Output the (X, Y) coordinate of the center of the cell containing the given text.  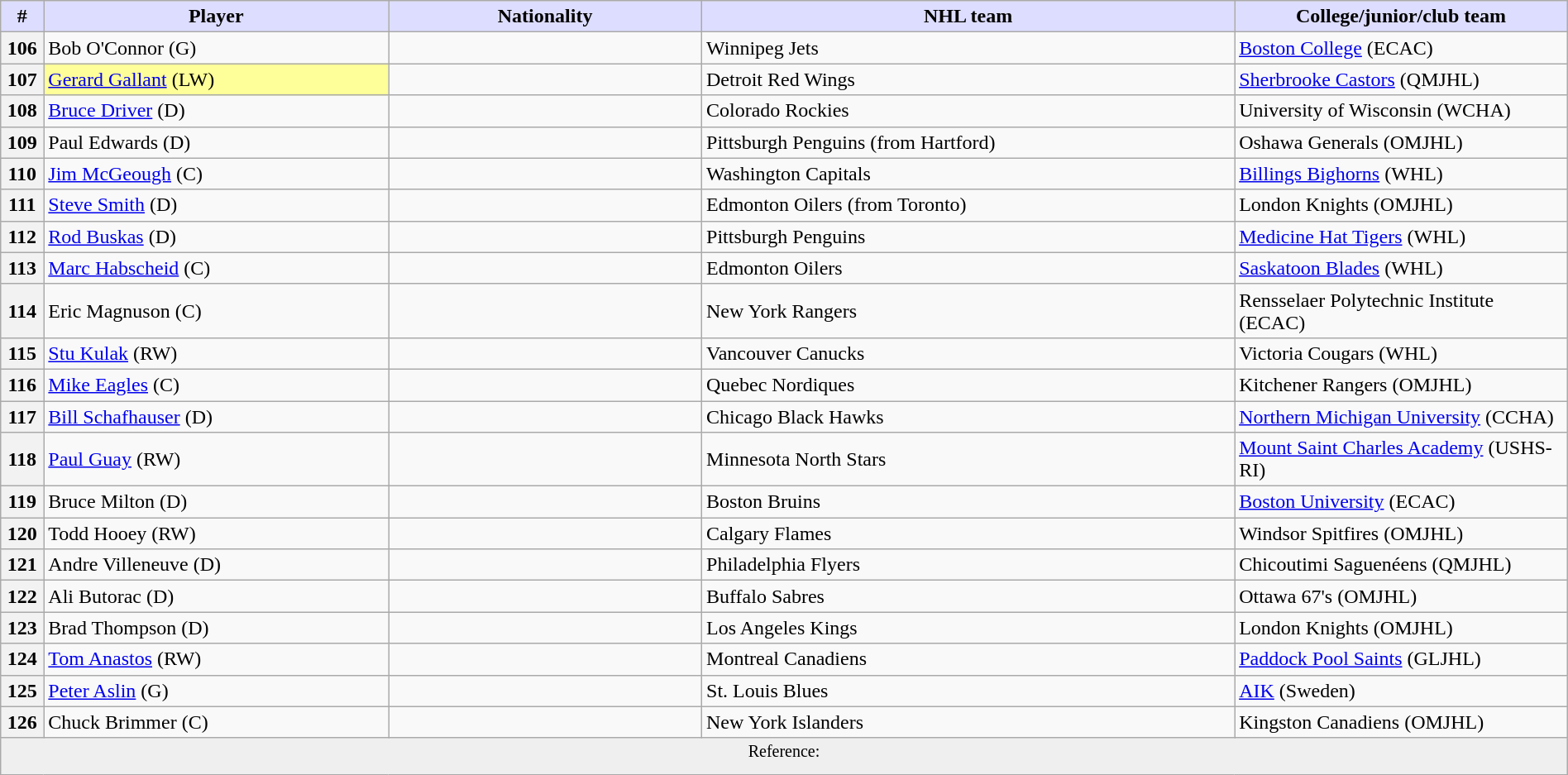
Northern Michigan University (CCHA) (1401, 416)
119 (22, 502)
Colorado Rockies (968, 111)
Montreal Canadiens (968, 659)
Jim McGeough (C) (217, 174)
Saskatoon Blades (WHL) (1401, 268)
Mike Eagles (C) (217, 385)
AIK (Sweden) (1401, 691)
Marc Habscheid (C) (217, 268)
Todd Hooey (RW) (217, 533)
112 (22, 237)
108 (22, 111)
Boston Bruins (968, 502)
Sherbrooke Castors (QMJHL) (1401, 79)
Player (217, 17)
122 (22, 596)
116 (22, 385)
Ottawa 67's (OMJHL) (1401, 596)
118 (22, 460)
124 (22, 659)
Kingston Canadiens (OMJHL) (1401, 722)
110 (22, 174)
Medicine Hat Tigers (WHL) (1401, 237)
Bill Schafhauser (D) (217, 416)
College/junior/club team (1401, 17)
Washington Capitals (968, 174)
Billings Bighorns (WHL) (1401, 174)
Reference: (784, 756)
126 (22, 722)
Chuck Brimmer (C) (217, 722)
St. Louis Blues (968, 691)
Philadelphia Flyers (968, 565)
125 (22, 691)
Victoria Cougars (WHL) (1401, 353)
113 (22, 268)
Peter Aslin (G) (217, 691)
Buffalo Sabres (968, 596)
Rensselaer Polytechnic Institute (ECAC) (1401, 311)
Ali Butorac (D) (217, 596)
Pittsburgh Penguins (from Hartford) (968, 142)
University of Wisconsin (WCHA) (1401, 111)
Kitchener Rangers (OMJHL) (1401, 385)
106 (22, 48)
Pittsburgh Penguins (968, 237)
Chicoutimi Saguenéens (QMJHL) (1401, 565)
Paddock Pool Saints (GLJHL) (1401, 659)
Tom Anastos (RW) (217, 659)
Quebec Nordiques (968, 385)
Bob O'Connor (G) (217, 48)
Chicago Black Hawks (968, 416)
Boston University (ECAC) (1401, 502)
114 (22, 311)
NHL team (968, 17)
Gerard Gallant (LW) (217, 79)
Andre Villeneuve (D) (217, 565)
Paul Guay (RW) (217, 460)
Edmonton Oilers (from Toronto) (968, 205)
Paul Edwards (D) (217, 142)
Bruce Driver (D) (217, 111)
117 (22, 416)
New York Rangers (968, 311)
Eric Magnuson (C) (217, 311)
Detroit Red Wings (968, 79)
109 (22, 142)
Minnesota North Stars (968, 460)
Rod Buskas (D) (217, 237)
107 (22, 79)
Oshawa Generals (OMJHL) (1401, 142)
Edmonton Oilers (968, 268)
Mount Saint Charles Academy (USHS-RI) (1401, 460)
Steve Smith (D) (217, 205)
121 (22, 565)
Winnipeg Jets (968, 48)
Boston College (ECAC) (1401, 48)
New York Islanders (968, 722)
# (22, 17)
Stu Kulak (RW) (217, 353)
111 (22, 205)
Brad Thompson (D) (217, 628)
Bruce Milton (D) (217, 502)
Los Angeles Kings (968, 628)
Windsor Spitfires (OMJHL) (1401, 533)
Calgary Flames (968, 533)
Nationality (546, 17)
115 (22, 353)
123 (22, 628)
Vancouver Canucks (968, 353)
120 (22, 533)
